From the cell containing the given text, extract its center point as (X, Y) coordinate. 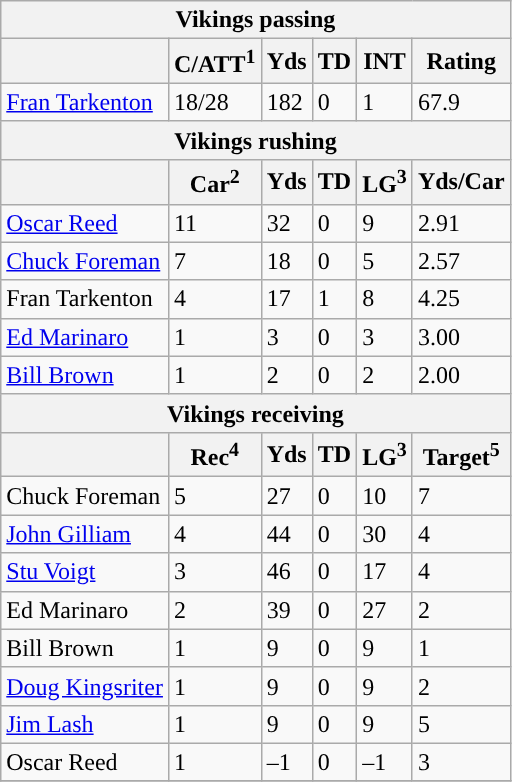
Yds/Car (461, 182)
32 (286, 223)
2.00 (461, 375)
2.91 (461, 223)
C/ATT1 (214, 62)
182 (286, 102)
18 (286, 261)
44 (286, 534)
18/28 (214, 102)
Doug Kingsriter (85, 686)
Car2 (214, 182)
Target5 (461, 454)
2.57 (461, 261)
Vikings passing (256, 20)
39 (286, 610)
INT (385, 62)
Rating (461, 62)
10 (385, 496)
3.00 (461, 337)
Vikings receiving (256, 413)
8 (385, 299)
30 (385, 534)
Rec4 (214, 454)
46 (286, 572)
4.25 (461, 299)
Jim Lash (85, 724)
67.9 (461, 102)
John Gilliam (85, 534)
11 (214, 223)
Vikings rushing (256, 140)
Stu Voigt (85, 572)
